Find where the given text appears and provide that cell's center as (X, Y) coordinate. 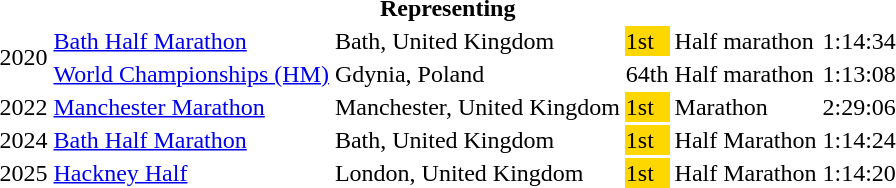
Marathon (746, 107)
Gdynia, Poland (477, 74)
Hackney Half (191, 173)
Manchester Marathon (191, 107)
Manchester, United Kingdom (477, 107)
World Championships (HM) (191, 74)
64th (647, 74)
London, United Kingdom (477, 173)
